Extract the (X, Y) coordinate from the center of the cell holding the provided text.  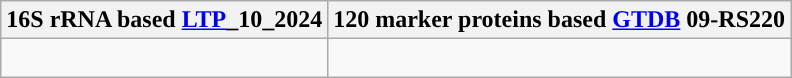
120 marker proteins based GTDB 09-RS220 (560, 20)
16S rRNA based LTP_10_2024 (164, 20)
